Pinpoint the cell where the given text exists, returning its (x, y) midpoint coordinate. 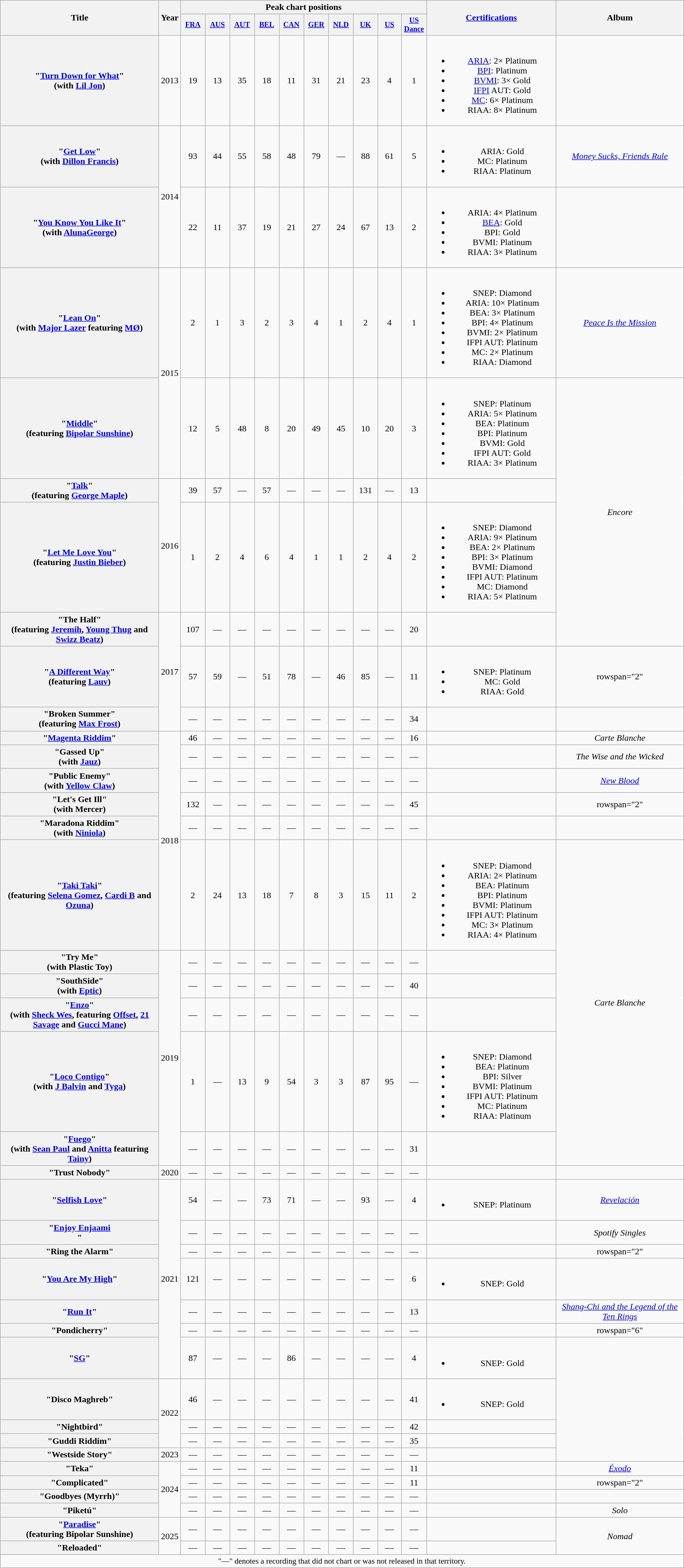
"Nightbird" (80, 1427)
"Reloaded" (80, 1548)
Certifications (491, 18)
"Goodbyes (Myrrh)" (80, 1496)
SNEP: Platinum (491, 1200)
2013 (170, 80)
"Let Me Love You"(featuring Justin Bieber) (80, 557)
"—" denotes a recording that did not chart or was not released in that territory. (342, 1561)
"Magenta Riddim" (80, 738)
2015 (170, 373)
44 (217, 156)
"Disco Maghreb" (80, 1399)
2024 (170, 1489)
"Pondicherry" (80, 1330)
"The Half"(featuring Jeremih, Young Thug and Swizz Beatz) (80, 629)
NLD (341, 25)
"Get Low"(with Dillon Francis) (80, 156)
15 (365, 895)
"Maradona Riddim"(with Niniola) (80, 828)
Spotify Singles (620, 1232)
67 (365, 227)
"Let's Get Ill"(with Mercer) (80, 804)
New Blood (620, 780)
51 (267, 676)
58 (267, 156)
2014 (170, 197)
34 (414, 719)
"Teka" (80, 1469)
Nomad (620, 1536)
US (389, 25)
2021 (170, 1279)
40 (414, 986)
121 (193, 1279)
12 (193, 428)
"You Know You Like It"(with AlunaGeorge) (80, 227)
AUS (217, 25)
16 (414, 738)
SNEP: PlatinumMC: GoldRIAA: Gold (491, 676)
2022 (170, 1413)
Year (170, 18)
9 (267, 1082)
"Ring the Alarm" (80, 1251)
"Westside Story" (80, 1454)
rowspan="6" (620, 1330)
ARIA: 4× PlatinumBEA: GoldBPI: GoldBVMI: PlatinumRIAA: 3× Platinum (491, 227)
CAN (292, 25)
SNEP: DiamondARIA: 9× PlatinumBEA: 2× PlatinumBPI: 3× PlatinumBVMI: DiamondIFPI AUT: PlatinumMC: DiamondRIAA: 5× Platinum (491, 557)
41 (414, 1399)
SNEP: DiamondBEA: PlatinumBPI: SilverBVMI: PlatinumIFPI AUT: PlatinumMC: PlatinumRIAA: Platinum (491, 1082)
"Try Me" (with Plastic Toy) (80, 962)
"Public Enemy"(with Yellow Claw) (80, 780)
2025 (170, 1536)
"SouthSide" (with Eptic) (80, 986)
GER (316, 25)
"Run It" (80, 1311)
UK (365, 25)
131 (365, 490)
"Trust Nobody" (80, 1172)
86 (292, 1358)
Solo (620, 1510)
"Lean On"(with Major Lazer featuring MØ) (80, 323)
132 (193, 804)
― (414, 1330)
95 (389, 1082)
"Piketú" (80, 1510)
"A Different Way"(featuring Lauv) (80, 676)
"Loco Contigo" (with J Balvin and Tyga) (80, 1082)
23 (365, 80)
10 (365, 428)
2017 (170, 672)
"Guddi Riddim" (80, 1441)
2023 (170, 1454)
22 (193, 227)
78 (292, 676)
"Paradise"(featuring Bipolar Sunshine) (80, 1529)
"Middle"(featuring Bipolar Sunshine) (80, 428)
"Enjoy Enjaami " (80, 1232)
The Wise and the Wicked (620, 757)
2020 (170, 1172)
"Broken Summer"(featuring Max Frost) (80, 719)
Album (620, 18)
2018 (170, 840)
Revelación (620, 1200)
2016 (170, 546)
61 (389, 156)
USDance (414, 25)
"Turn Down for What"(with Lil Jon) (80, 80)
59 (217, 676)
42 (414, 1427)
85 (365, 676)
107 (193, 629)
"Complicated" (80, 1483)
7 (292, 895)
"Fuego"(with Sean Paul and Anitta featuring Tainy) (80, 1149)
FRA (193, 25)
"You Are My High" (80, 1279)
"Selfish Love" (80, 1200)
Encore (620, 512)
2019 (170, 1058)
27 (316, 227)
SNEP: DiamondARIA: 10× PlatinumBEA: 3× PlatinumBPI: 4× PlatinumBVMI: 2× PlatinumIFPI AUT: PlatinumMC: 2× PlatinumRIAA: Diamond (491, 323)
BEL (267, 25)
Éxodo (620, 1469)
"Taki Taki"(featuring Selena Gomez, Cardi B and Ozuna) (80, 895)
SNEP: DiamondARIA: 2× PlatinumBEA: PlatinumBPI: PlatinumBVMI: PlatinumIFPI AUT: PlatinumMC: 3× PlatinumRIAA: 4× Platinum (491, 895)
Money Sucks, Friends Rule (620, 156)
"Talk"(featuring George Maple) (80, 490)
55 (242, 156)
79 (316, 156)
"SG" (80, 1358)
49 (316, 428)
ARIA: 2× PlatinumBPI: PlatinumBVMI: 3× GoldIFPI AUT: GoldMC: 6× PlatinumRIAA: 8× Platinum (491, 80)
Shang-Chi and the Legend of the Ten Rings (620, 1311)
73 (267, 1200)
39 (193, 490)
88 (365, 156)
"Gassed Up"(with Jauz) (80, 757)
37 (242, 227)
Peace Is the Mission (620, 323)
AUT (242, 25)
"Enzo" (with Sheck Wes, featuring Offset, 21 Savage and Gucci Mane) (80, 1015)
SNEP: PlatinumARIA: 5× PlatinumBEA: PlatinumBPI: PlatinumBVMI: GoldIFPI AUT: GoldRIAA: 3× Platinum (491, 428)
Peak chart positions (304, 7)
Title (80, 18)
71 (292, 1200)
ARIA: GoldMC: PlatinumRIAA: Platinum (491, 156)
